Detect which cell encompasses the target text, then output its (X, Y) center coordinate. 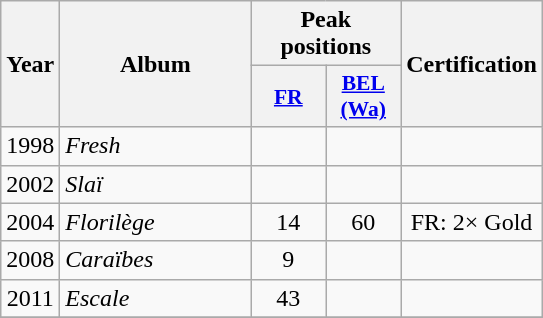
2004 (30, 222)
FR: 2× Gold (472, 222)
Slaï (156, 184)
2011 (30, 298)
9 (288, 260)
2002 (30, 184)
Escale (156, 298)
Year (30, 64)
Album (156, 64)
1998 (30, 146)
Fresh (156, 146)
60 (364, 222)
Caraïbes (156, 260)
14 (288, 222)
Florilège (156, 222)
2008 (30, 260)
43 (288, 298)
Certification (472, 64)
BEL (Wa) (364, 96)
Peak positions (326, 34)
FR (288, 96)
